Pinpoint the cell where the given text exists, returning its [X, Y] midpoint coordinate. 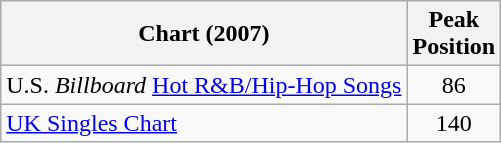
86 [454, 85]
UK Singles Chart [204, 123]
PeakPosition [454, 34]
140 [454, 123]
Chart (2007) [204, 34]
U.S. Billboard Hot R&B/Hip-Hop Songs [204, 85]
